Pinpoint the cell where the given text exists, returning its (X, Y) midpoint coordinate. 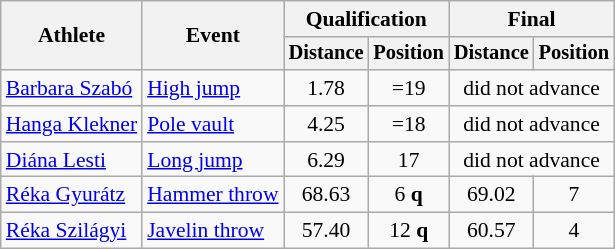
Réka Gyurátz (72, 195)
=19 (408, 88)
Final (532, 19)
1.78 (326, 88)
Barbara Szabó (72, 88)
=18 (408, 124)
Hammer throw (212, 195)
6.29 (326, 160)
Qualification (366, 19)
Long jump (212, 160)
7 (574, 195)
Réka Szilágyi (72, 231)
57.40 (326, 231)
60.57 (492, 231)
6 q (408, 195)
68.63 (326, 195)
Javelin throw (212, 231)
Athlete (72, 36)
17 (408, 160)
High jump (212, 88)
Diána Lesti (72, 160)
69.02 (492, 195)
12 q (408, 231)
4 (574, 231)
Pole vault (212, 124)
Hanga Klekner (72, 124)
4.25 (326, 124)
Event (212, 36)
